Scan for the cell matching the given text and deliver its (x, y) coordinate at center. 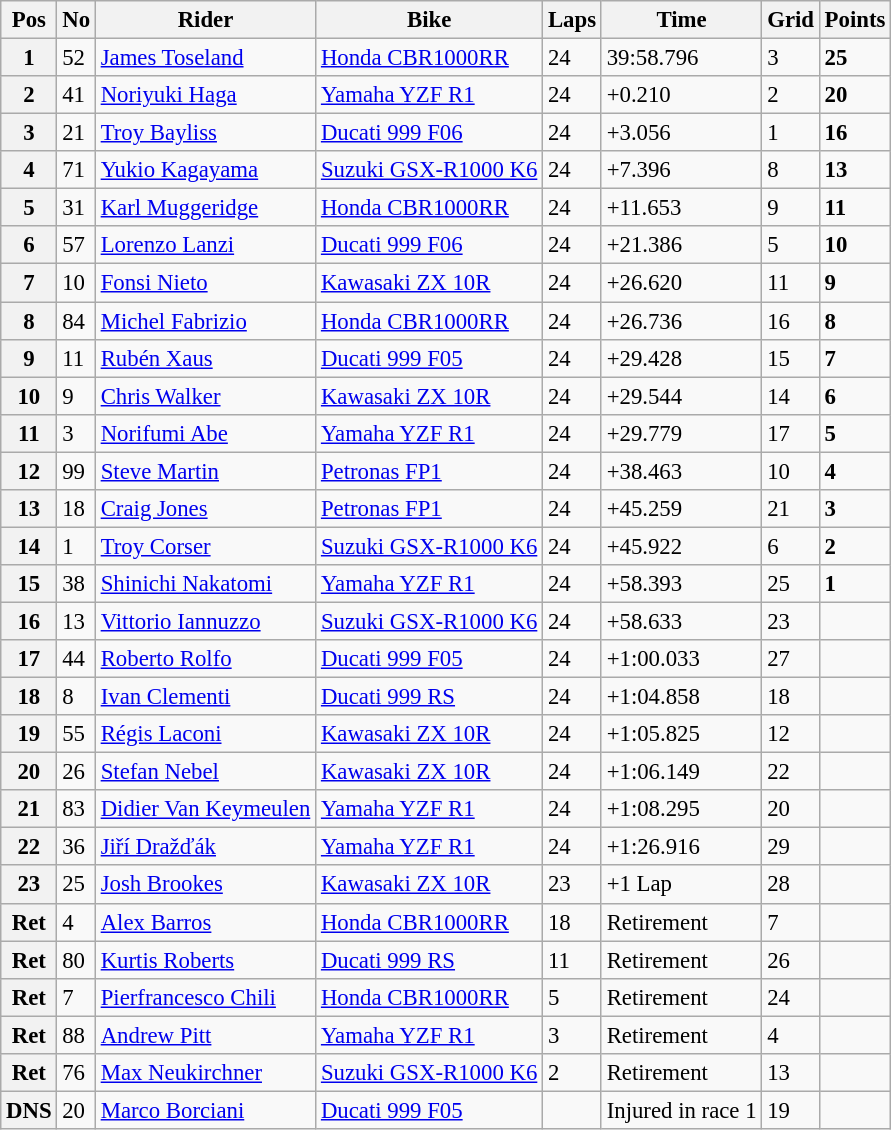
Vittorio Iannuzzo (205, 621)
+1:00.033 (681, 659)
+26.620 (681, 283)
Alex Barros (205, 922)
44 (76, 659)
Noriyuki Haga (205, 95)
Pos (29, 20)
+38.463 (681, 471)
Karl Muggeridge (205, 208)
Didier Van Keymeulen (205, 809)
31 (76, 208)
Jiří Dražďák (205, 847)
Andrew Pitt (205, 1035)
84 (76, 321)
Ivan Clementi (205, 697)
Time (681, 20)
+1 Lap (681, 885)
+1:05.825 (681, 734)
Steve Martin (205, 471)
+45.922 (681, 546)
Max Neukirchner (205, 1073)
Marco Borciani (205, 1110)
Rubén Xaus (205, 358)
Pierfrancesco Chili (205, 997)
Norifumi Abe (205, 433)
+3.056 (681, 133)
Craig Jones (205, 509)
55 (76, 734)
+7.396 (681, 170)
+1:08.295 (681, 809)
Points (854, 20)
+58.393 (681, 584)
39:58.796 (681, 58)
71 (76, 170)
Grid (790, 20)
Josh Brookes (205, 885)
41 (76, 95)
Yukio Kagayama (205, 170)
Stefan Nebel (205, 772)
52 (76, 58)
Chris Walker (205, 396)
57 (76, 245)
+1:04.858 (681, 697)
Roberto Rolfo (205, 659)
Michel Fabrizio (205, 321)
+11.653 (681, 208)
80 (76, 960)
29 (790, 847)
38 (76, 584)
Troy Corser (205, 546)
Fonsi Nieto (205, 283)
88 (76, 1035)
83 (76, 809)
+29.779 (681, 433)
James Toseland (205, 58)
Injured in race 1 (681, 1110)
+1:06.149 (681, 772)
27 (790, 659)
Rider (205, 20)
+0.210 (681, 95)
DNS (29, 1110)
36 (76, 847)
+21.386 (681, 245)
Lorenzo Lanzi (205, 245)
76 (76, 1073)
+1:26.916 (681, 847)
Bike (430, 20)
Shinichi Nakatomi (205, 584)
Régis Laconi (205, 734)
+29.544 (681, 396)
28 (790, 885)
Troy Bayliss (205, 133)
No (76, 20)
Laps (572, 20)
+58.633 (681, 621)
+26.736 (681, 321)
+45.259 (681, 509)
Kurtis Roberts (205, 960)
99 (76, 471)
+29.428 (681, 358)
